Extract the [x, y] coordinate from the center of the cell holding the provided text.  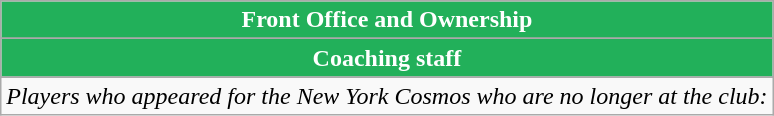
Coaching staff [387, 58]
Front Office and Ownership [387, 20]
Players who appeared for the New York Cosmos who are no longer at the club: [387, 96]
